Locate the cell with the specified text and output its [X, Y] center coordinate. 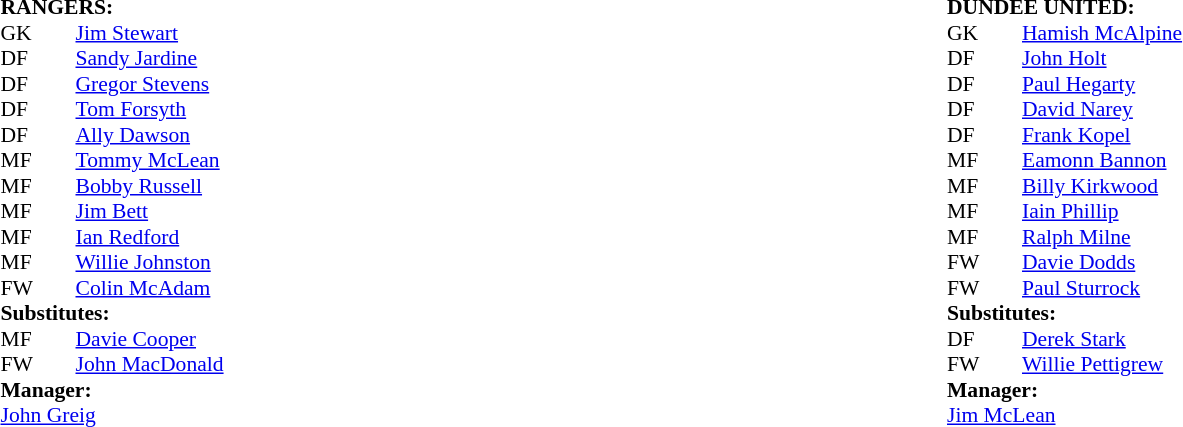
Tom Forsyth [150, 109]
John MacDonald [150, 365]
Gregor Stevens [150, 84]
Billy Kirkwood [1102, 186]
Ally Dawson [150, 135]
Ralph Milne [1102, 237]
Jim Bett [150, 211]
Derek Stark [1102, 339]
Sandy Jardine [150, 59]
Willie Pettigrew [1102, 365]
Paul Sturrock [1102, 288]
David Narey [1102, 109]
Frank Kopel [1102, 135]
Ian Redford [150, 237]
John Holt [1102, 59]
Davie Cooper [150, 339]
Iain Phillip [1102, 211]
Davie Dodds [1102, 263]
Willie Johnston [150, 263]
Hamish McAlpine [1102, 33]
Paul Hegarty [1102, 84]
Colin McAdam [150, 288]
Jim Stewart [150, 33]
Eamonn Bannon [1102, 161]
Bobby Russell [150, 186]
Tommy McLean [150, 161]
